Detect which cell encompasses the target text, then output its (x, y) center coordinate. 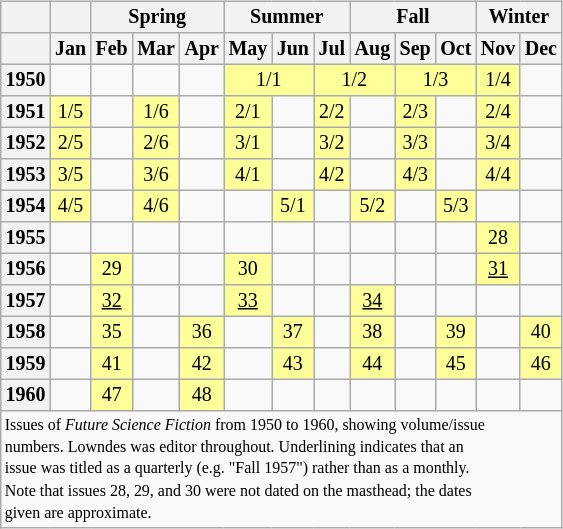
3/4 (498, 144)
1/4 (498, 80)
4/1 (248, 174)
4/4 (498, 174)
38 (372, 332)
Winter (519, 18)
1955 (26, 238)
Jan (70, 48)
3/5 (70, 174)
2/3 (416, 112)
2/1 (248, 112)
42 (202, 364)
1960 (26, 394)
3/2 (332, 144)
2/2 (332, 112)
Aug (372, 48)
4/3 (416, 174)
4/5 (70, 206)
48 (202, 394)
Dec (541, 48)
May (248, 48)
Nov (498, 48)
1959 (26, 364)
2/4 (498, 112)
28 (498, 238)
34 (372, 300)
47 (112, 394)
Sep (416, 48)
37 (293, 332)
Apr (202, 48)
39 (456, 332)
5/1 (293, 206)
Fall (413, 18)
46 (541, 364)
4/6 (156, 206)
1/1 (269, 80)
Spring (158, 18)
2/5 (70, 144)
Mar (156, 48)
5/2 (372, 206)
Jun (293, 48)
45 (456, 364)
5/3 (456, 206)
44 (372, 364)
1953 (26, 174)
4/2 (332, 174)
1/6 (156, 112)
1954 (26, 206)
Summer (287, 18)
Feb (112, 48)
3/3 (416, 144)
1956 (26, 268)
3/6 (156, 174)
41 (112, 364)
1/3 (436, 80)
36 (202, 332)
3/1 (248, 144)
1/2 (354, 80)
2/6 (156, 144)
43 (293, 364)
1950 (26, 80)
29 (112, 268)
33 (248, 300)
32 (112, 300)
35 (112, 332)
1957 (26, 300)
1/5 (70, 112)
1958 (26, 332)
1951 (26, 112)
30 (248, 268)
31 (498, 268)
1952 (26, 144)
Jul (332, 48)
Oct (456, 48)
40 (541, 332)
